Detect which cell encompasses the target text, then output its (x, y) center coordinate. 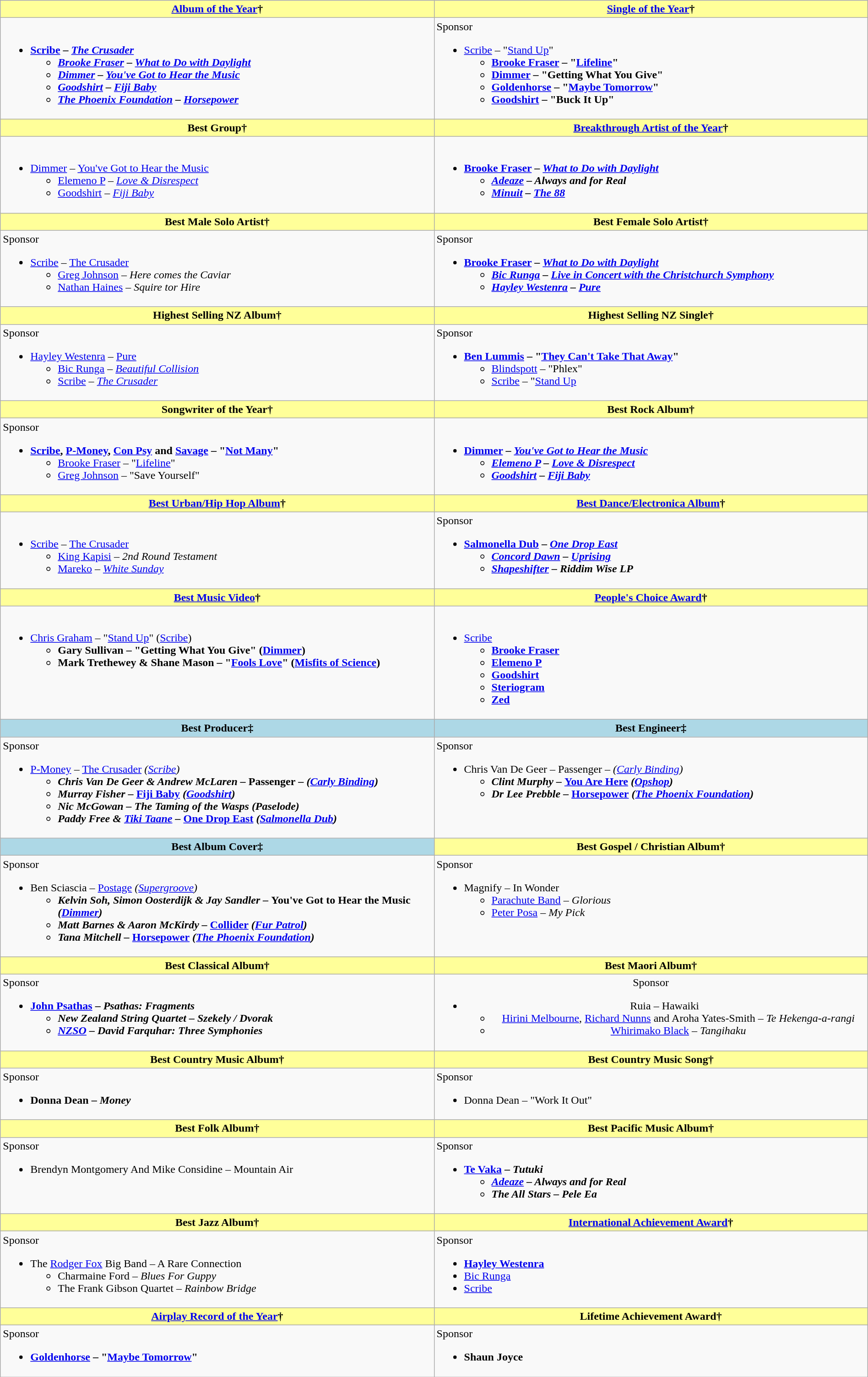
SponsorScribe, P-Money, Con Psy and Savage – "Not Many"Brooke Fraser – "Lifeline"Greg Johnson – "Save Yourself" (217, 456)
SponsorTe Vaka – TutukiAdeaze – Always and for RealThe All Stars – Pele Ea (651, 1176)
Lifetime Achievement Award† (651, 1316)
SponsorShaun Joyce (651, 1350)
Album of the Year† (217, 9)
Best Female Solo Artist† (651, 222)
Chris Graham – "Stand Up" (Scribe)Gary Sullivan – "Getting What You Give" (Dimmer)Mark Trethewey & Shane Mason – "Fools Love" (Misfits of Science) (217, 663)
ScribeBrooke FraserElemeno PGoodshirtSteriogramZed (651, 663)
SponsorThe Rodger Fox Big Band – A Rare ConnectionCharmaine Ford – Blues For GuppyThe Frank Gibson Quartet – Rainbow Bridge (217, 1269)
Best Gospel / Christian Album† (651, 847)
SponsorDonna Dean – "Work It Out" (651, 1094)
Best Country Music Album† (217, 1059)
Best Pacific Music Album† (651, 1128)
Best Folk Album† (217, 1128)
SponsorHayley WestenraBic RungaScribe (651, 1269)
SponsorBen Lummis – "They Can't Take That Away"Blindspott – "Phlex"Scribe – "Stand Up (651, 363)
SponsorChris Van De Geer – Passenger – (Carly Binding)Clint Murphy – You Are Here (Opshop)Dr Lee Prebble – Horsepower (The Phoenix Foundation) (651, 787)
SponsorScribe – The CrusaderGreg Johnson – Here comes the CaviarNathan Haines – Squire tor Hire (217, 268)
Best Music Video† (217, 597)
Best Classical Album† (217, 965)
Best Rock Album† (651, 409)
Brooke Fraser – What to Do with DaylightAdeaze – Always and for RealMinuit – The 88 (651, 175)
Best Engineer‡ (651, 728)
Airplay Record of the Year† (217, 1316)
SponsorDonna Dean – Money (217, 1094)
SponsorMagnify – In WonderParachute Band – GloriousPeter Posa – My Pick (651, 906)
Best Urban/Hip Hop Album† (217, 503)
SponsorSalmonella Dub – One Drop EastConcord Dawn – UprisingShapeshifter – Riddim Wise LP (651, 550)
Single of the Year† (651, 9)
Scribe – The CrusaderKing Kapisi – 2nd Round TestamentMareko – White Sunday (217, 550)
International Achievement Award† (651, 1222)
Breakthrough Artist of the Year† (651, 128)
SponsorRuia – HawaikiHirini Melbourne, Richard Nunns and Aroha Yates-Smith – Te Hekenga-a-rangiWhirimako Black – Tangihaku (651, 1013)
Best Country Music Song† (651, 1059)
Best Group† (217, 128)
SponsorHayley Westenra – PureBic Runga – Beautiful CollisionScribe – The Crusader (217, 363)
Best Dance/Electronica Album† (651, 503)
Best Male Solo Artist† (217, 222)
Best Producer‡ (217, 728)
SponsorScribe – "Stand Up"Brooke Fraser – "Lifeline"Dimmer – "Getting What You Give"Goldenhorse – "Maybe Tomorrow"Goodshirt – "Buck It Up" (651, 69)
Highest Selling NZ Single† (651, 315)
SponsorGoldenhorse – "Maybe Tomorrow" (217, 1350)
Best Maori Album† (651, 965)
Best Album Cover‡ (217, 847)
SponsorBrendyn Montgomery And Mike Considine – Mountain Air (217, 1176)
SponsorJohn Psathas – Psathas: FragmentsNew Zealand String Quartet – Szekely / DvorakNZSO – David Farquhar: Three Symphonies (217, 1013)
Highest Selling NZ Album† (217, 315)
People's Choice Award† (651, 597)
SponsorBrooke Fraser – What to Do with DaylightBic Runga – Live in Concert with the Christchurch SymphonyHayley Westenra – Pure (651, 268)
Best Jazz Album† (217, 1222)
Songwriter of the Year† (217, 409)
